Locate the cell with the specified text and output its (X, Y) center coordinate. 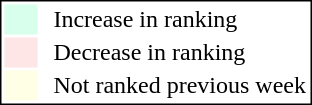
Increase in ranking (180, 19)
Not ranked previous week (180, 85)
Decrease in ranking (180, 53)
